Find where the given text appears and provide that cell's center as (X, Y) coordinate. 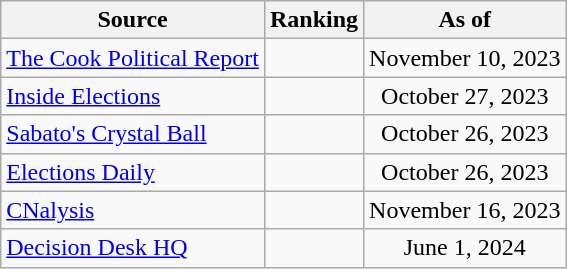
Decision Desk HQ (133, 248)
November 16, 2023 (465, 210)
As of (465, 20)
June 1, 2024 (465, 248)
November 10, 2023 (465, 58)
Inside Elections (133, 96)
CNalysis (133, 210)
Ranking (314, 20)
October 27, 2023 (465, 96)
The Cook Political Report (133, 58)
Source (133, 20)
Elections Daily (133, 172)
Sabato's Crystal Ball (133, 134)
